Identify which cell holds the provided text, then report its [X, Y] central coordinate. 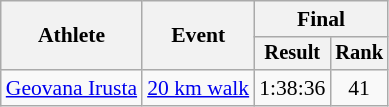
Event [198, 36]
Result [292, 54]
Rank [359, 54]
41 [359, 88]
1:38:36 [292, 88]
Geovana Irusta [72, 88]
Final [321, 19]
20 km walk [198, 88]
Athlete [72, 36]
